From the cell containing the given text, extract its center point as (X, Y) coordinate. 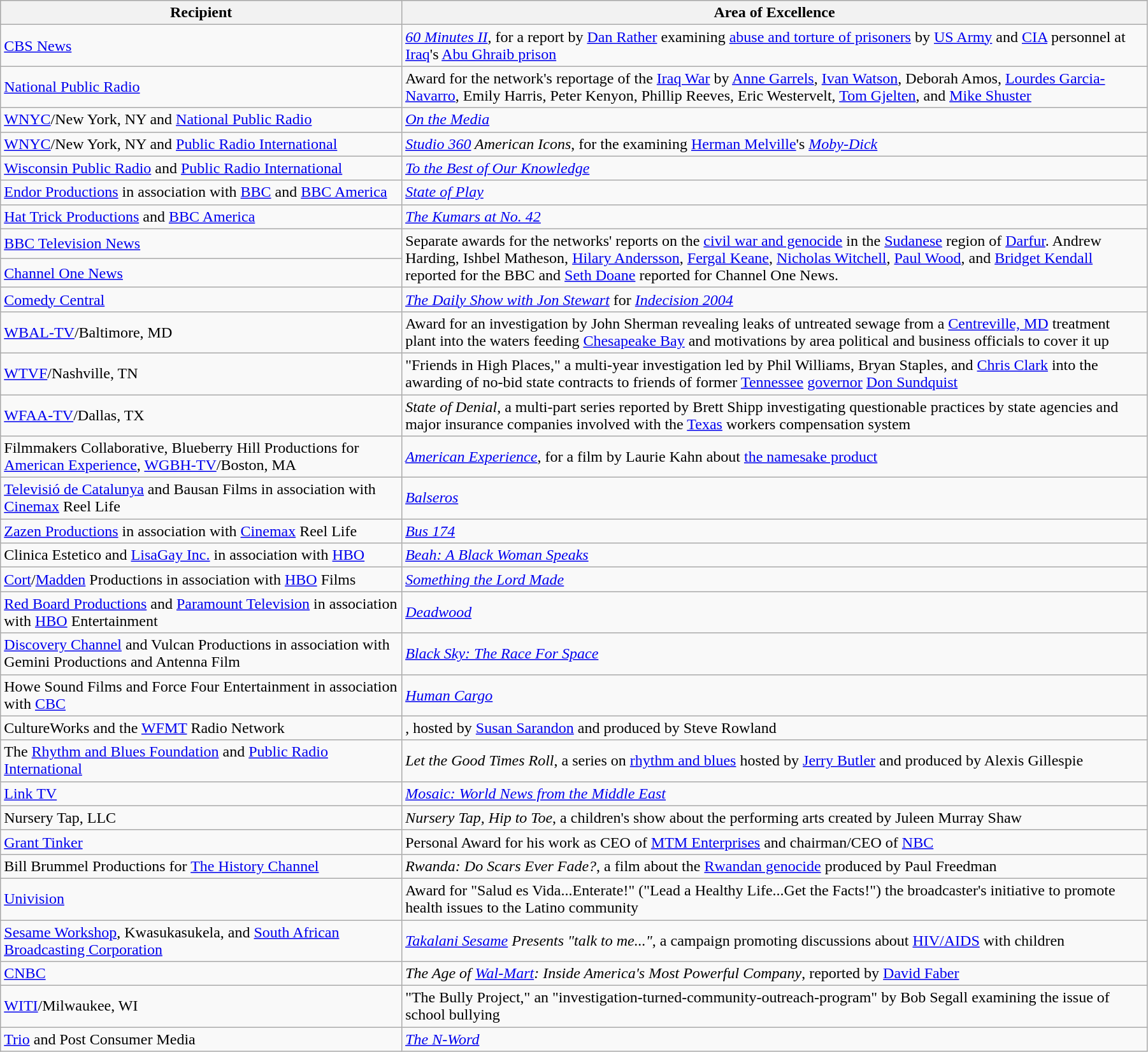
Bill Brummel Productions for The History Channel (201, 866)
Zazen Productions in association with Cinemax Reel Life (201, 531)
Studio 360 American Icons, for the examining Herman Melville's Moby-Dick (775, 144)
Beah: A Black Woman Speaks (775, 555)
Human Cargo (775, 695)
Hat Trick Productions and BBC America (201, 217)
Personal Award for his work as CEO of MTM Enterprises and chairman/CEO of NBC (775, 842)
Televisió de Catalunya and Bausan Films in association with Cinemax Reel Life (201, 498)
Discovery Channel and Vulcan Productions in association with Gemini Productions and Antenna Film (201, 653)
WBAL-TV/Baltimore, MD (201, 332)
Rwanda: Do Scars Ever Fade?, a film about the Rwandan genocide produced by Paul Freedman (775, 866)
State of Play (775, 192)
The Kumars at No. 42 (775, 217)
Cort/Madden Productions in association with HBO Films (201, 579)
Nursery Tap, LLC (201, 818)
Link TV (201, 793)
60 Minutes II, for a report by Dan Rather examining abuse and torture of prisoners by US Army and CIA personnel at Iraq's Abu Ghraib prison (775, 46)
American Experience, for a film by Laurie Kahn about the namesake product (775, 457)
To the Best of Our Knowledge (775, 168)
Clinica Estetico and LisaGay Inc. in association with HBO (201, 555)
National Public Radio (201, 87)
Takalani Sesame Presents "talk to me...", a campaign promoting discussions about HIV/AIDS with children (775, 940)
Balseros (775, 498)
Mosaic: World News from the Middle East (775, 793)
Let the Good Times Roll, a series on rhythm and blues hosted by Jerry Butler and produced by Alexis Gillespie (775, 760)
Wisconsin Public Radio and Public Radio International (201, 168)
The Rhythm and Blues Foundation and Public Radio International (201, 760)
BBC Television News (201, 243)
Comedy Central (201, 299)
Bus 174 (775, 531)
WNYC/New York, NY and National Public Radio (201, 120)
Filmmakers Collaborative, Blueberry Hill Productions for American Experience, WGBH-TV/Boston, MA (201, 457)
The N-Word (775, 1039)
Red Board Productions and Paramount Television in association with HBO Entertainment (201, 613)
The Age of Wal-Mart: Inside America's Most Powerful Company, reported by David Faber (775, 974)
Univision (201, 899)
Grant Tinker (201, 842)
Nursery Tap, Hip to Toe, a children's show about the performing arts created by Juleen Murray Shaw (775, 818)
Howe Sound Films and Force Four Entertainment in association with CBC (201, 695)
Trio and Post Consumer Media (201, 1039)
On the Media (775, 120)
"The Bully Project," an "investigation-turned-community-outreach-program" by Bob Segall examining the issue of school bullying (775, 1006)
WITI/Milwaukee, WI (201, 1006)
WTVF/Nashville, TN (201, 373)
The Daily Show with Jon Stewart for Indecision 2004 (775, 299)
Sesame Workshop, Kwasukasukela, and South African Broadcasting Corporation (201, 940)
CultureWorks and the WFMT Radio Network (201, 728)
WNYC/New York, NY and Public Radio International (201, 144)
Something the Lord Made (775, 579)
Endor Productions in association with BBC and BBC America (201, 192)
Channel One News (201, 273)
Recipient (201, 13)
, hosted by Susan Sarandon and produced by Steve Rowland (775, 728)
Black Sky: The Race For Space (775, 653)
Area of Excellence (775, 13)
WFAA-TV/Dallas, TX (201, 415)
Deadwood (775, 613)
CBS News (201, 46)
CNBC (201, 974)
